Extract the (X, Y) coordinate from the center of the cell holding the provided text.  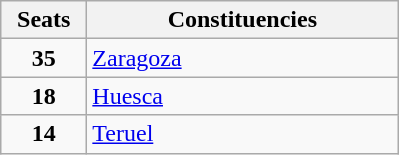
Constituencies (242, 20)
Seats (44, 20)
14 (44, 134)
18 (44, 96)
35 (44, 58)
Teruel (242, 134)
Zaragoza (242, 58)
Huesca (242, 96)
